Search for the cell housing the specified text and yield its [X, Y] center coordinate. 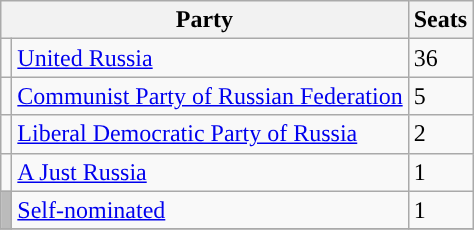
Liberal Democratic Party of Russia [210, 134]
5 [440, 96]
A Just Russia [210, 172]
Self-nominated [210, 210]
36 [440, 58]
Communist Party of Russian Federation [210, 96]
Seats [440, 20]
Party [204, 20]
2 [440, 134]
United Russia [210, 58]
